Return [X, Y] of the center of cell containing provided text 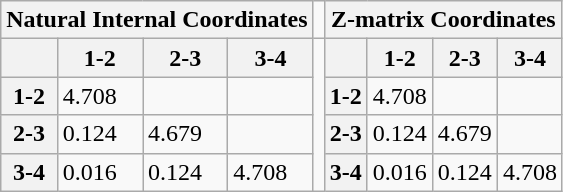
Natural Internal Coordinates [157, 20]
Z-matrix Coordinates [443, 20]
